Find where the given text appears and provide that cell's center as (x, y) coordinate. 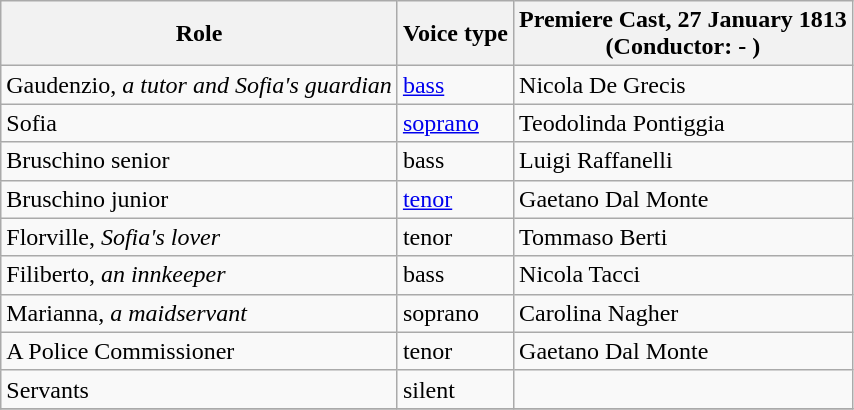
A Police Commissioner (200, 351)
Luigi Raffanelli (684, 161)
Florville, Sofia's lover (200, 237)
Sofia (200, 123)
Tommaso Berti (684, 237)
Bruschino senior (200, 161)
Filiberto, an innkeeper (200, 275)
Marianna, a maidservant (200, 313)
Voice type (455, 34)
Carolina Nagher (684, 313)
Role (200, 34)
Nicola De Grecis (684, 85)
Nicola Tacci (684, 275)
Premiere Cast, 27 January 1813(Conductor: - ) (684, 34)
Gaudenzio, a tutor and Sofia's guardian (200, 85)
Bruschino junior (200, 199)
Servants (200, 389)
silent (455, 389)
Teodolinda Pontiggia (684, 123)
